Scan for the cell matching the given text and deliver its [x, y] coordinate at center. 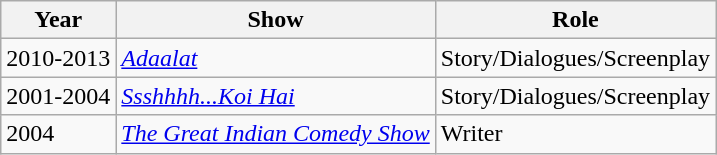
Ssshhhh...Koi Hai [276, 96]
2004 [58, 134]
2010-2013 [58, 58]
Show [276, 20]
2001-2004 [58, 96]
Role [575, 20]
The Great Indian Comedy Show [276, 134]
Adaalat [276, 58]
Year [58, 20]
Writer [575, 134]
